Search for the cell housing the specified text and yield its (x, y) center coordinate. 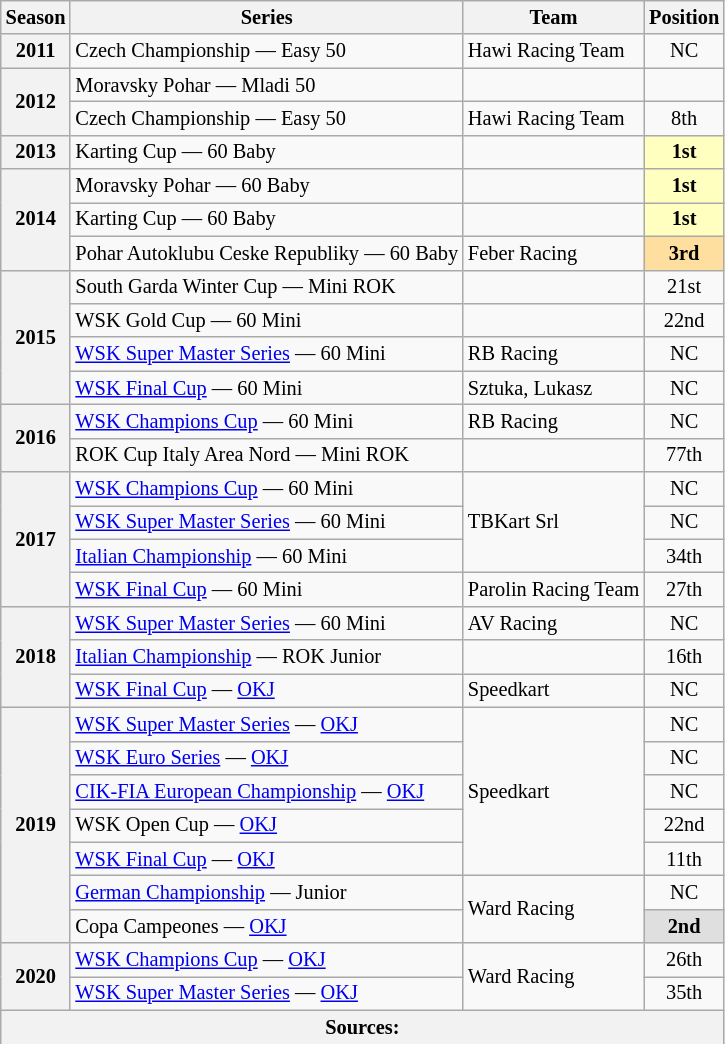
2018 (36, 656)
2019 (36, 825)
Team (554, 17)
ROK Cup Italy Area Nord — Mini ROK (266, 455)
27th (684, 589)
8th (684, 118)
11th (684, 859)
2016 (36, 438)
German Championship — Junior (266, 892)
2nd (684, 926)
Parolin Racing Team (554, 589)
WSK Gold Cup — 60 Mini (266, 320)
21st (684, 287)
16th (684, 657)
77th (684, 455)
Italian Championship — ROK Junior (266, 657)
Series (266, 17)
Italian Championship — 60 Mini (266, 556)
WSK Open Cup — OKJ (266, 825)
South Garda Winter Cup — Mini ROK (266, 287)
3rd (684, 253)
Position (684, 17)
WSK Euro Series — OKJ (266, 758)
2014 (36, 220)
2012 (36, 102)
2017 (36, 540)
2011 (36, 51)
Moravsky Pohar — Mladi 50 (266, 85)
Season (36, 17)
WSK Champions Cup — OKJ (266, 960)
Copa Campeones — OKJ (266, 926)
26th (684, 960)
Moravsky Pohar — 60 Baby (266, 186)
34th (684, 556)
Sources: (362, 1027)
Pohar Autoklubu Ceske Republiky — 60 Baby (266, 253)
2013 (36, 152)
Sztuka, Lukasz (554, 388)
AV Racing (554, 623)
TBKart Srl (554, 522)
2020 (36, 976)
CIK-FIA European Championship — OKJ (266, 791)
35th (684, 993)
Feber Racing (554, 253)
2015 (36, 338)
